From the cell containing the given text, extract its center point as [X, Y] coordinate. 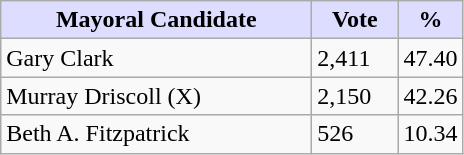
Beth A. Fitzpatrick [156, 134]
Mayoral Candidate [156, 20]
2,411 [355, 58]
Murray Driscoll (X) [156, 96]
42.26 [430, 96]
Vote [355, 20]
Gary Clark [156, 58]
2,150 [355, 96]
% [430, 20]
47.40 [430, 58]
10.34 [430, 134]
526 [355, 134]
